From the cell containing the given text, extract its center point as (x, y) coordinate. 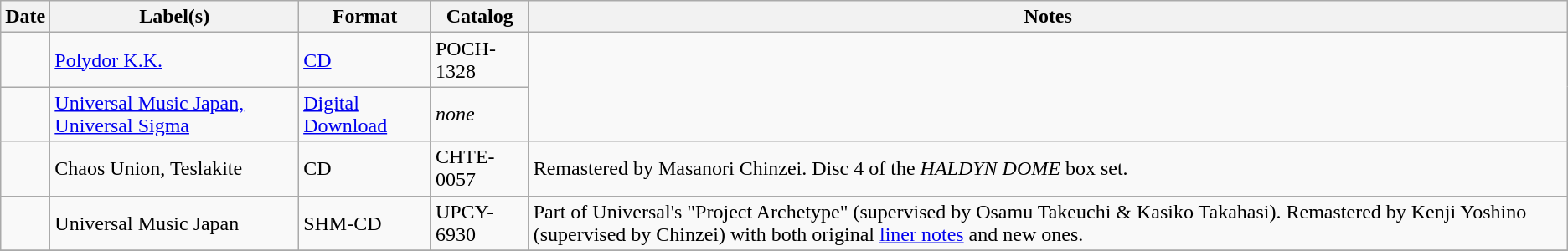
Date (25, 17)
Digital Download (365, 114)
Notes (1048, 17)
Label(s) (174, 17)
none (479, 114)
UPCY-6930 (479, 223)
Chaos Union, Teslakite (174, 169)
Universal Music Japan (174, 223)
POCH-1328 (479, 60)
Polydor K.K. (174, 60)
Universal Music Japan, Universal Sigma (174, 114)
Format (365, 17)
Catalog (479, 17)
CHTE-0057 (479, 169)
Remastered by Masanori Chinzei. Disc 4 of the HALDYN DOME box set. (1048, 169)
SHM-CD (365, 223)
